Locate the cell with the specified text and output its [x, y] center coordinate. 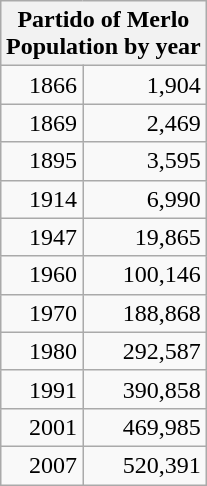
1895 [41, 161]
100,146 [145, 275]
1991 [41, 389]
2001 [41, 427]
1960 [41, 275]
1980 [41, 351]
1914 [41, 199]
390,858 [145, 389]
292,587 [145, 351]
3,595 [145, 161]
1866 [41, 85]
469,985 [145, 427]
1970 [41, 313]
1947 [41, 237]
2,469 [145, 123]
188,868 [145, 313]
2007 [41, 465]
19,865 [145, 237]
Partido of Merlo Population by year [103, 34]
1,904 [145, 85]
1869 [41, 123]
6,990 [145, 199]
520,391 [145, 465]
